Detect which cell encompasses the target text, then output its (X, Y) center coordinate. 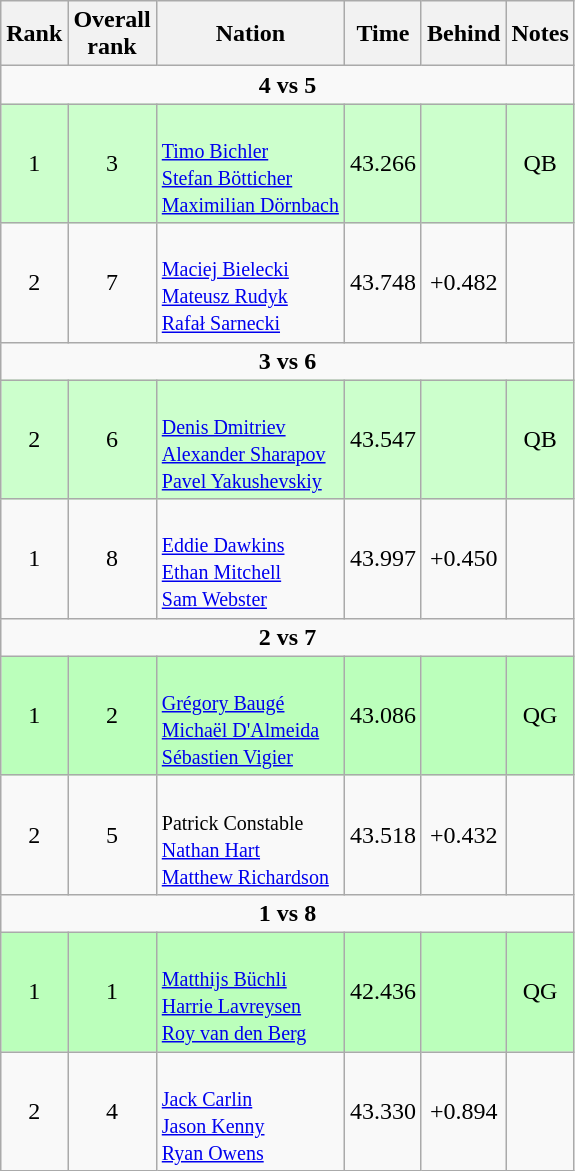
Timo BichlerStefan BötticherMaximilian Dörnbach (250, 164)
43.997 (382, 558)
6 (112, 440)
43.266 (382, 164)
Patrick ConstableNathan HartMatthew Richardson (250, 834)
Behind (463, 34)
7 (112, 282)
Matthijs BüchliHarrie LavreysenRoy van den Berg (250, 992)
Maciej BieleckiMateusz RudykRafał Sarnecki (250, 282)
43.518 (382, 834)
5 (112, 834)
43.547 (382, 440)
43.086 (382, 716)
3 vs 6 (288, 361)
1 vs 8 (288, 913)
+0.450 (463, 558)
+0.432 (463, 834)
2 vs 7 (288, 637)
8 (112, 558)
43.748 (382, 282)
+0.894 (463, 1112)
Time (382, 34)
Notes (540, 34)
Overallrank (112, 34)
Eddie DawkinsEthan MitchellSam Webster (250, 558)
3 (112, 164)
Rank (34, 34)
42.436 (382, 992)
Denis DmitrievAlexander SharapovPavel Yakushevskiy (250, 440)
43.330 (382, 1112)
4 vs 5 (288, 85)
Nation (250, 34)
4 (112, 1112)
Jack CarlinJason KennyRyan Owens (250, 1112)
+0.482 (463, 282)
Grégory BaugéMichaël D'AlmeidaSébastien Vigier (250, 716)
